For the text-containing cell, return its midpoint in [x, y] coordinate format. 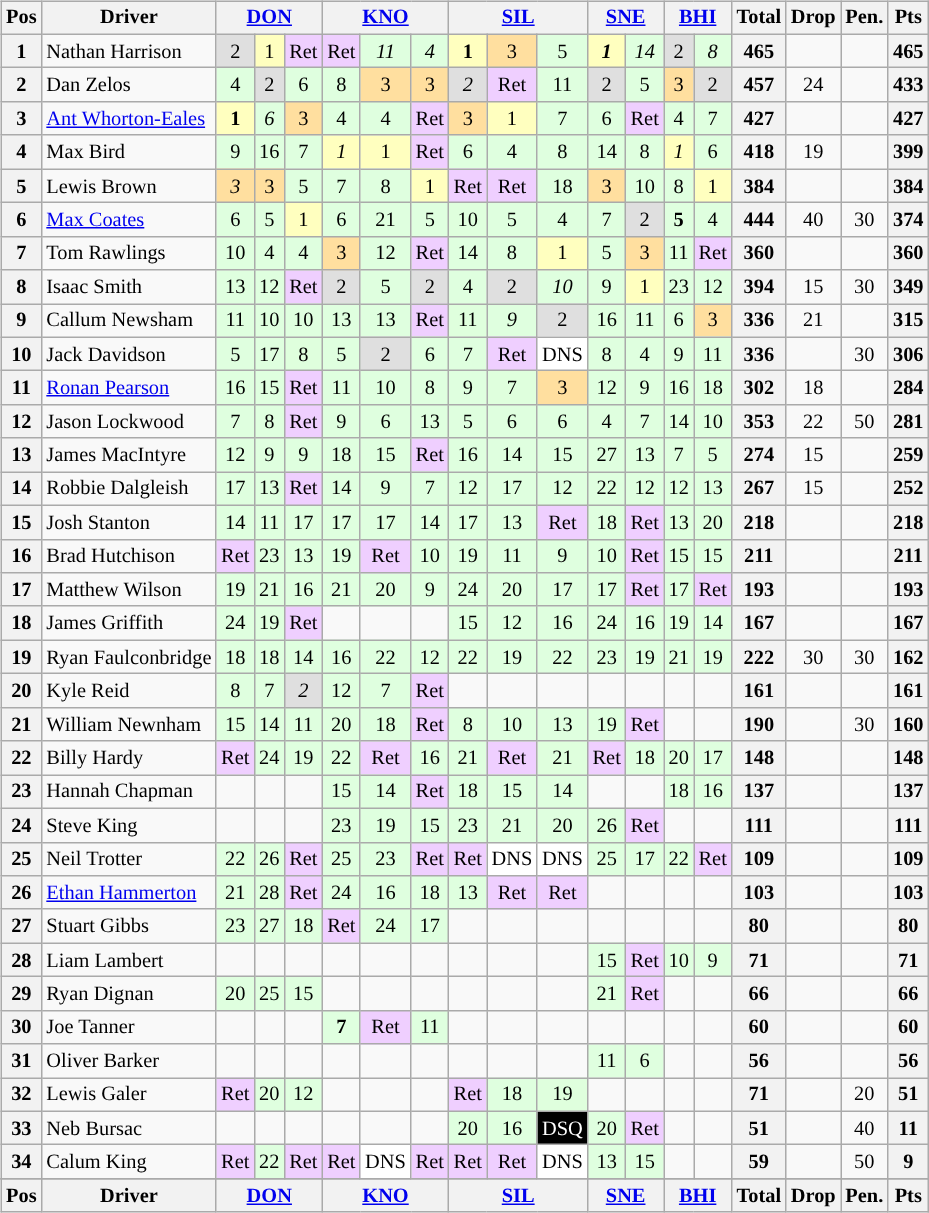
DSQ [562, 1128]
Dan Zelos [128, 85]
353 [759, 422]
Josh Stanton [128, 522]
Kyle Reid [128, 691]
Nathan Harrison [128, 51]
33 [21, 1128]
267 [759, 489]
Tom Rawlings [128, 253]
Stuart Gibbs [128, 926]
Hannah Chapman [128, 792]
Robbie Dalgleish [128, 489]
Jason Lockwood [128, 422]
William Newnham [128, 724]
29 [21, 994]
Billy Hardy [128, 758]
Ant Whorton-Eales [128, 119]
349 [908, 287]
160 [908, 724]
Jack Davidson [128, 354]
Max Coates [128, 220]
315 [908, 321]
Ethan Hammerton [128, 893]
Steve King [128, 825]
34 [21, 1162]
31 [21, 1061]
Max Bird [128, 152]
444 [759, 220]
Ryan Faulconbridge [128, 657]
Matthew Wilson [128, 590]
399 [908, 152]
259 [908, 455]
James MacIntyre [128, 455]
190 [759, 724]
Liam Lambert [128, 960]
Lewis Brown [128, 186]
Isaac Smith [128, 287]
Neil Trotter [128, 859]
Lewis Galer [128, 1095]
284 [908, 388]
Oliver Barker [128, 1061]
Callum Newsham [128, 321]
Calum King [128, 1162]
374 [908, 220]
433 [908, 85]
394 [759, 287]
222 [759, 657]
Brad Hutchison [128, 556]
Joe Tanner [128, 1027]
252 [908, 489]
James Griffith [128, 623]
281 [908, 422]
Ryan Dignan [128, 994]
59 [759, 1162]
Ronan Pearson [128, 388]
457 [759, 85]
162 [908, 657]
302 [759, 388]
Neb Bursac [128, 1128]
32 [21, 1095]
306 [908, 354]
274 [759, 455]
418 [759, 152]
